Return the [x, y] coordinate for the center point of the cell that contains the specified text.  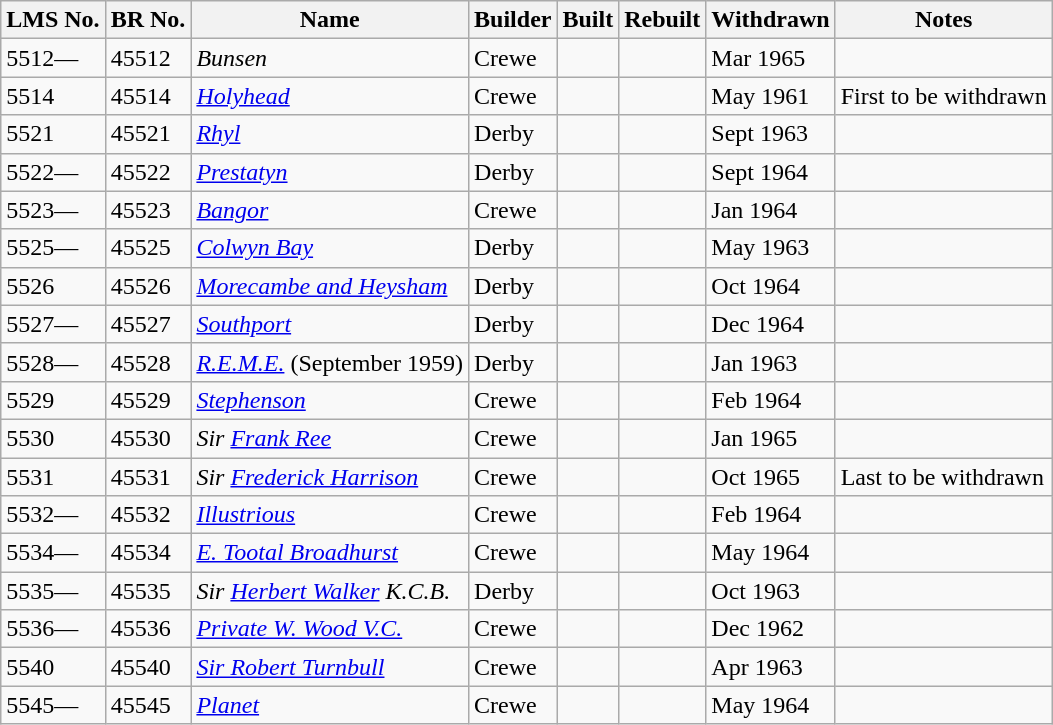
45528 [148, 362]
45527 [148, 324]
Prestatyn [330, 172]
Sept 1963 [770, 134]
May 1961 [770, 96]
Southport [330, 324]
5529 [53, 400]
Name [330, 20]
5522— [53, 172]
5536— [53, 629]
Sir Herbert Walker K.C.B. [330, 591]
Jan 1964 [770, 210]
45530 [148, 438]
Sir Frank Ree [330, 438]
45521 [148, 134]
Bangor [330, 210]
Rhyl [330, 134]
Apr 1963 [770, 667]
5535— [53, 591]
Notes [944, 20]
45536 [148, 629]
45522 [148, 172]
Oct 1963 [770, 591]
Sir Frederick Harrison [330, 477]
Last to be withdrawn [944, 477]
Stephenson [330, 400]
R.E.M.E. (September 1959) [330, 362]
5526 [53, 286]
45535 [148, 591]
Rebuilt [662, 20]
Sept 1964 [770, 172]
5534— [53, 553]
5528— [53, 362]
Dec 1964 [770, 324]
Oct 1965 [770, 477]
Built [588, 20]
5527— [53, 324]
5531 [53, 477]
5514 [53, 96]
Illustrious [330, 515]
E. Tootal Broadhurst [330, 553]
Mar 1965 [770, 58]
5521 [53, 134]
45512 [148, 58]
Jan 1965 [770, 438]
5530 [53, 438]
45529 [148, 400]
Dec 1962 [770, 629]
5512— [53, 58]
45532 [148, 515]
First to be withdrawn [944, 96]
45534 [148, 553]
Jan 1963 [770, 362]
Morecambe and Heysham [330, 286]
45523 [148, 210]
5525— [53, 248]
Colwyn Bay [330, 248]
LMS No. [53, 20]
Sir Robert Turnbull [330, 667]
Bunsen [330, 58]
45545 [148, 705]
5532— [53, 515]
5540 [53, 667]
45514 [148, 96]
Builder [513, 20]
45526 [148, 286]
45540 [148, 667]
Withdrawn [770, 20]
Oct 1964 [770, 286]
Holyhead [330, 96]
45525 [148, 248]
45531 [148, 477]
5523— [53, 210]
BR No. [148, 20]
5545— [53, 705]
Private W. Wood V.C. [330, 629]
Planet [330, 705]
May 1963 [770, 248]
